Provide the [X, Y] coordinate of the cell's center where the given text is located.  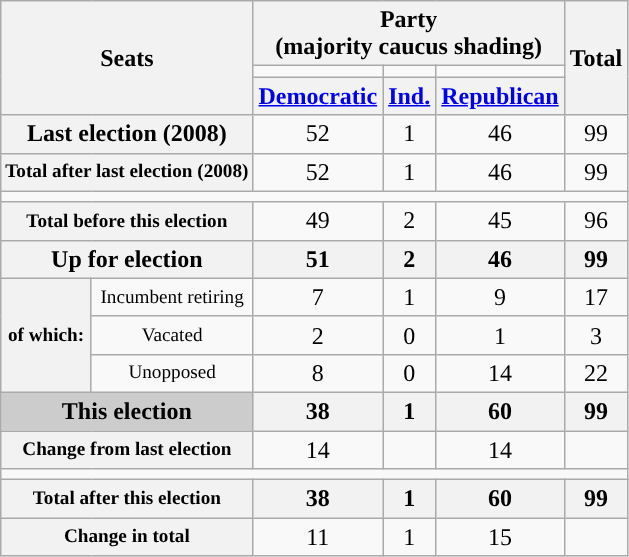
Seats [127, 58]
Incumbent retiring [172, 297]
Last election (2008) [127, 134]
Democratic [318, 96]
Party(majority caucus shading) [408, 34]
9 [500, 297]
Total after last election (2008) [127, 172]
11 [318, 537]
Change from last election [127, 449]
49 [318, 221]
96 [596, 221]
Change in total [127, 537]
This election [127, 411]
7 [318, 297]
Unopposed [172, 373]
15 [500, 537]
Total [596, 58]
45 [500, 221]
Republican [500, 96]
Vacated [172, 335]
Total before this election [127, 221]
8 [318, 373]
22 [596, 373]
3 [596, 335]
Up for election [127, 259]
of which: [46, 335]
Ind. [410, 96]
Total after this election [127, 499]
17 [596, 297]
51 [318, 259]
